From the cell containing the given text, extract its center point as [X, Y] coordinate. 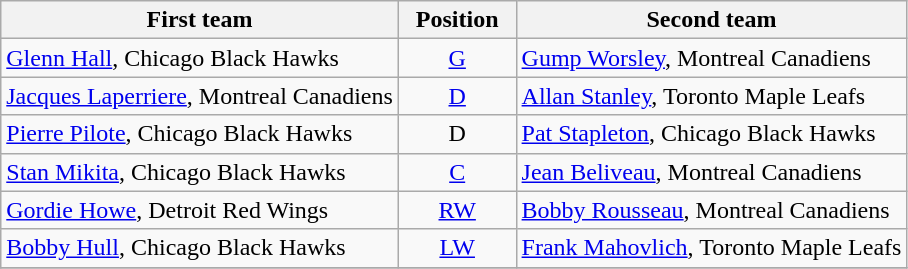
First team [200, 20]
Gump Worsley, Montreal Canadiens [712, 58]
Jacques Laperriere, Montreal Canadiens [200, 96]
Allan Stanley, Toronto Maple Leafs [712, 96]
Frank Mahovlich, Toronto Maple Leafs [712, 248]
RW [457, 210]
Bobby Rousseau, Montreal Canadiens [712, 210]
Gordie Howe, Detroit Red Wings [200, 210]
G [457, 58]
Pat Stapleton, Chicago Black Hawks [712, 134]
C [457, 172]
Jean Beliveau, Montreal Canadiens [712, 172]
LW [457, 248]
Stan Mikita, Chicago Black Hawks [200, 172]
Bobby Hull, Chicago Black Hawks [200, 248]
Pierre Pilote, Chicago Black Hawks [200, 134]
Position [457, 20]
Second team [712, 20]
Glenn Hall, Chicago Black Hawks [200, 58]
